Capture the cell that displays the provided text and extract its (X, Y) central coordinate. 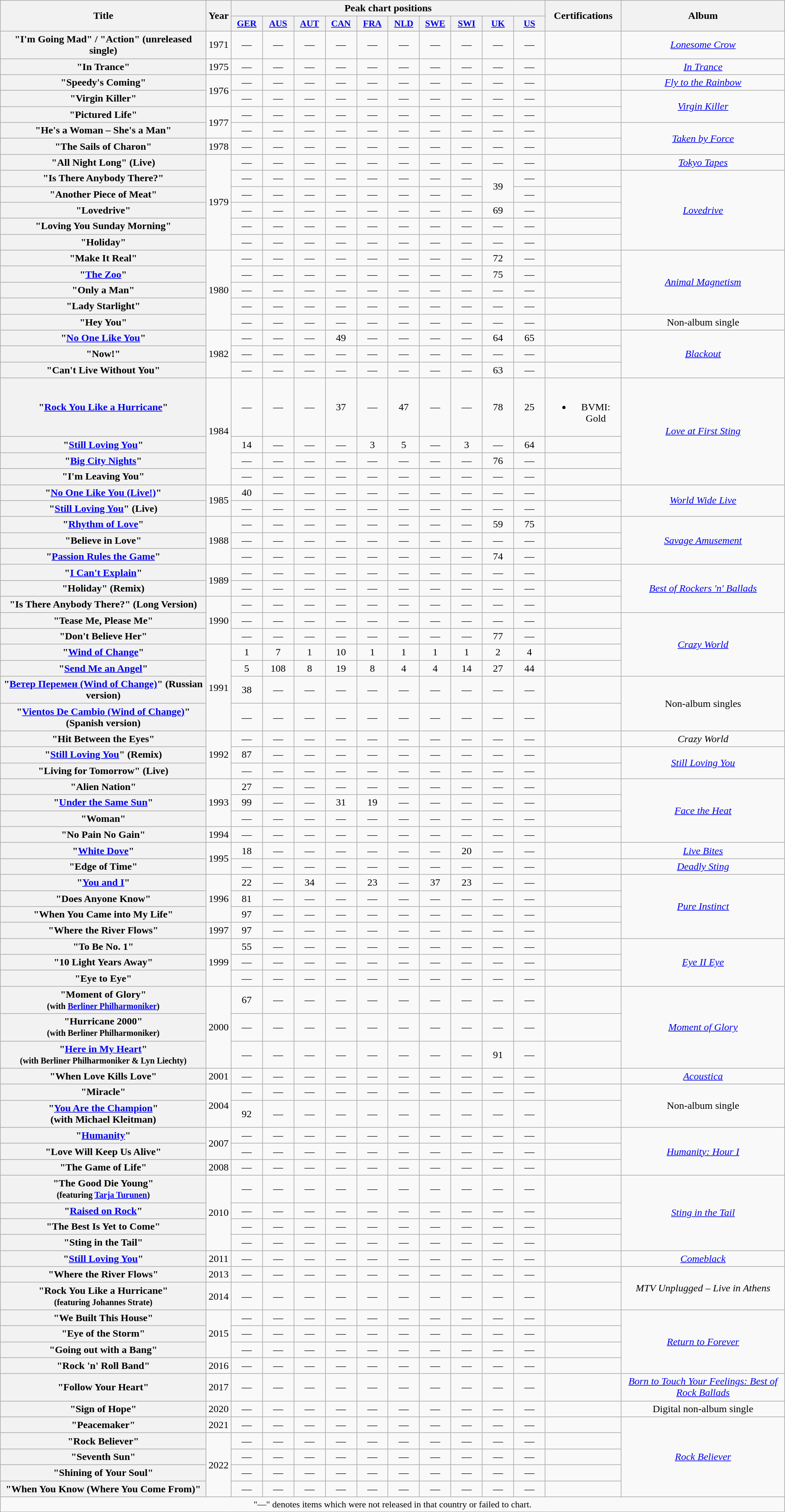
"The Zoo" (103, 274)
"Seventh Sun" (103, 1457)
AUS (278, 24)
1995 (219, 858)
"Loving You Sunday Morning" (103, 226)
39 (498, 186)
"Rock You Like a Hurricane" (103, 407)
Live Bites (703, 850)
Tokyo Tapes (703, 162)
38 (247, 690)
"Rock You Like a Hurricane" (featuring Johannes Strate) (103, 1296)
"Eye of the Storm" (103, 1334)
20 (466, 850)
"The Sails of Charon" (103, 146)
2015 (219, 1334)
10 (341, 652)
Fly to the Rainbow (703, 83)
"Humanity" (103, 1135)
"Speedy's Coming" (103, 83)
78 (498, 407)
2008 (219, 1167)
44 (529, 668)
Peak chart positions (388, 8)
"Sign of Hope" (103, 1409)
"You and I" (103, 882)
"—" denotes items which were not released in that country or failed to chart. (392, 1504)
2021 (219, 1425)
Year (219, 16)
Sting in the Tail (703, 1212)
1992 (219, 755)
"When You Came into My Life" (103, 915)
"Lovedrive" (103, 210)
1979 (219, 202)
92 (247, 1113)
"Now!" (103, 354)
Digital non-album single (703, 1409)
1989 (219, 580)
7 (278, 652)
74 (498, 556)
"Is There Anybody There?" (103, 178)
"Virgin Killer" (103, 99)
"Woman" (103, 819)
69 (498, 210)
"No Pain No Gain" (103, 834)
1977 (219, 123)
"Hey You" (103, 322)
UK (498, 24)
"Love Will Keep Us Alive" (103, 1151)
Born to Touch Your Feelings: Best of Rock Ballads (703, 1387)
Humanity: Hour I (703, 1151)
Moment of Glory (703, 1027)
1991 (219, 688)
Blackout (703, 354)
MTV Unplugged – Live in Athens (703, 1288)
1982 (219, 354)
1971 (219, 44)
"I'm Going Mad" / "Action" (unreleased single) (103, 44)
"Shining of Your Soul" (103, 1473)
US (529, 24)
"10 Light Years Away" (103, 962)
72 (498, 258)
1976 (219, 91)
"You Are the Champion" (with Michael Kleitman) (103, 1113)
"Sting in the Tail" (103, 1243)
2013 (219, 1275)
"To Be No. 1" (103, 946)
Acoustica (703, 1076)
2 (498, 652)
"Can't Live Without You" (103, 370)
"Miracle" (103, 1092)
"Hit Between the Eyes" (103, 739)
"Edge of Time" (103, 866)
25 (529, 407)
"Ветер Перемен (Wind of Change)" (Russian version) (103, 690)
"Rock Believer" (103, 1441)
"The Best Is Yet to Come" (103, 1227)
"Make It Real" (103, 258)
Savage Amusement (703, 540)
81 (247, 898)
Best of Rockers 'n' Ballads (703, 588)
"We Built This House" (103, 1318)
BVMI: Gold (583, 407)
"The Game of Life" (103, 1167)
In Trance (703, 67)
"Pictured Life" (103, 115)
"Holiday" (103, 242)
"I'm Leaving You" (103, 477)
2020 (219, 1409)
55 (247, 946)
"Is There Anybody There?" (Long Version) (103, 604)
Taken by Force (703, 138)
Title (103, 16)
1985 (219, 501)
31 (341, 803)
1978 (219, 146)
"Moment of Glory" (with Berliner Philharmoniker) (103, 1000)
"No One Like You" (103, 338)
99 (247, 803)
2017 (219, 1387)
2001 (219, 1076)
1975 (219, 67)
"Alien Nation" (103, 787)
"Going out with a Bang" (103, 1350)
Eye II Eye (703, 962)
2000 (219, 1027)
1988 (219, 540)
76 (498, 461)
"Passion Rules the Game" (103, 556)
Face the Heat (703, 811)
"Lady Starlight" (103, 306)
"Vientos De Cambio (Wind of Change)" (Spanish version) (103, 717)
2011 (219, 1259)
FRA (372, 24)
"Wind of Change" (103, 652)
GER (247, 24)
40 (247, 493)
"Send Me an Angel" (103, 668)
Album (703, 16)
AUT (309, 24)
"The Good Die Young" (featuring Tarja Turunen) (103, 1189)
"Holiday" (Remix) (103, 588)
"Follow Your Heart" (103, 1387)
Rock Believer (703, 1457)
"When You Know (Where You Come From)" (103, 1489)
"Don't Believe Her" (103, 636)
"Believe in Love" (103, 540)
"Peacemaker" (103, 1425)
1980 (219, 290)
67 (247, 1000)
1984 (219, 431)
"Another Piece of Meat" (103, 194)
"No One Like You (Live!)" (103, 493)
2016 (219, 1366)
"I Can't Explain" (103, 572)
"Living for Tomorrow" (Live) (103, 771)
"Still Loving You" (Remix) (103, 755)
"Only a Man" (103, 290)
NLD (403, 24)
"Hurricane 2000" (with Berliner Philharmoniker) (103, 1027)
47 (403, 407)
"Rhythm of Love" (103, 524)
Lovedrive (703, 210)
91 (498, 1055)
1990 (219, 620)
2004 (219, 1106)
1996 (219, 898)
Deadly Sting (703, 866)
"Still Loving You" (Live) (103, 508)
"Big City Nights" (103, 461)
108 (278, 668)
World Wide Live (703, 501)
Non-album singles (703, 704)
59 (498, 524)
"All Night Long" (Live) (103, 162)
63 (498, 370)
"Rock 'n' Roll Band" (103, 1366)
18 (247, 850)
2007 (219, 1143)
1997 (219, 931)
1993 (219, 803)
Pure Instinct (703, 906)
Still Loving You (703, 763)
SWE (435, 24)
49 (341, 338)
"White Dove" (103, 850)
"Tease Me, Please Me" (103, 620)
CAN (341, 24)
Comeblack (703, 1259)
"Raised on Rock" (103, 1210)
"In Trance" (103, 67)
Return to Forever (703, 1342)
Virgin Killer (703, 107)
22 (247, 882)
Certifications (583, 16)
SWI (466, 24)
34 (309, 882)
Animal Magnetism (703, 282)
2022 (219, 1465)
"When Love Kills Love" (103, 1076)
2010 (219, 1212)
2014 (219, 1296)
"Under the Same Sun" (103, 803)
"Here in My Heart" (with Berliner Philharmoniker & Lyn Liechty) (103, 1055)
"He's a Woman – She's a Man" (103, 130)
1999 (219, 962)
1994 (219, 834)
77 (498, 636)
Lonesome Crow (703, 44)
"Eye to Eye" (103, 978)
87 (247, 755)
"Does Anyone Know" (103, 898)
Love at First Sting (703, 431)
65 (529, 338)
